Pinpoint the cell where the given text exists, returning its (X, Y) midpoint coordinate. 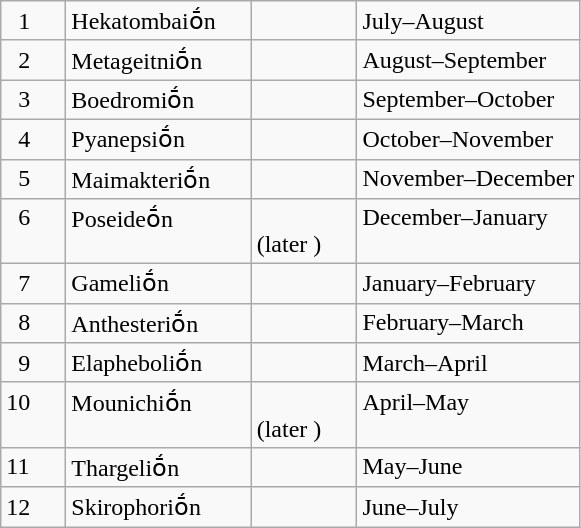
February–March (468, 323)
Pyanepsiṓn (158, 139)
Maimakteriṓn (158, 179)
April–May (468, 414)
3 (34, 100)
Hekatombaiṓn (158, 21)
Thargeliṓn (158, 467)
2 (34, 60)
August–September (468, 60)
Gameliṓn (158, 284)
Boedromiṓn (158, 100)
January–February (468, 284)
4 (34, 139)
Elapheboliṓn (158, 363)
12 (34, 507)
8 (34, 323)
November–December (468, 179)
October–November (468, 139)
Poseideṓn (158, 232)
1 (34, 21)
10 (34, 414)
March–April (468, 363)
Metageitniṓn (158, 60)
July–August (468, 21)
6 (34, 232)
11 (34, 467)
Mounichiṓn (158, 414)
September–October (468, 100)
June–July (468, 507)
May–June (468, 467)
Skirophoriṓn (158, 507)
Anthesteriṓn (158, 323)
9 (34, 363)
December–January (468, 232)
7 (34, 284)
5 (34, 179)
